Return the [X, Y] coordinate for the center point of the cell that contains the specified text.  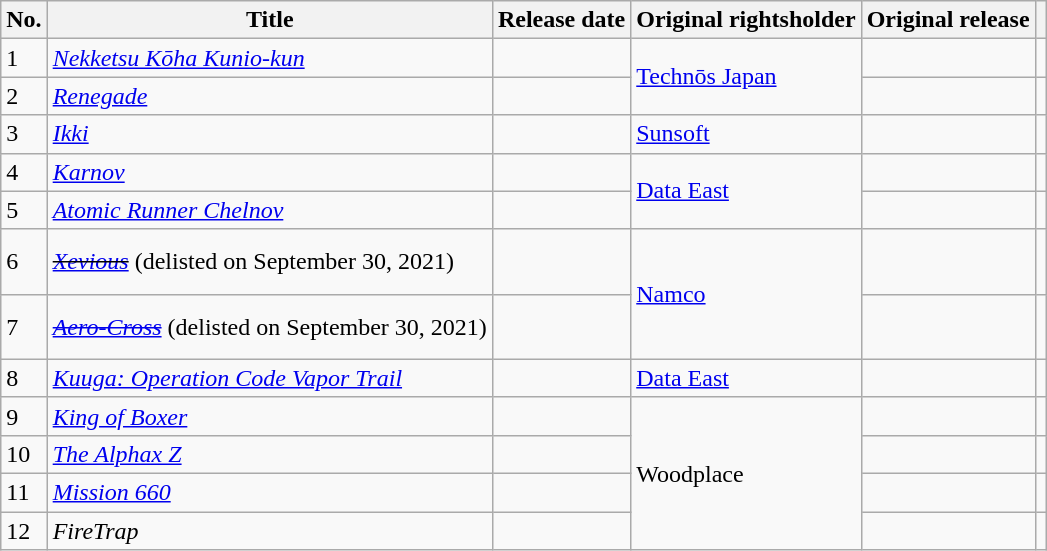
10 [24, 454]
The Alphax Z [270, 454]
12 [24, 531]
11 [24, 492]
Renegade [270, 96]
Namco [746, 294]
Title [270, 20]
Aero-Cross (delisted on September 30, 2021) [270, 326]
2 [24, 96]
Original release [948, 20]
3 [24, 134]
Sunsoft [746, 134]
Original rightsholder [746, 20]
No. [24, 20]
Nekketsu Kōha Kunio-kun [270, 58]
Karnov [270, 172]
Atomic Runner Chelnov [270, 210]
7 [24, 326]
King of Boxer [270, 416]
5 [24, 210]
Woodplace [746, 473]
Release date [561, 20]
8 [24, 378]
6 [24, 262]
Ikki [270, 134]
4 [24, 172]
Technōs Japan [746, 77]
Xevious (delisted on September 30, 2021) [270, 262]
FireTrap [270, 531]
Kuuga: Operation Code Vapor Trail [270, 378]
Mission 660 [270, 492]
1 [24, 58]
9 [24, 416]
